Return the (X, Y) coordinate for the center point of the cell that contains the specified text.  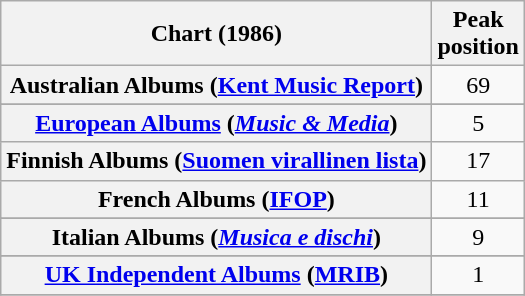
1 (478, 275)
Italian Albums (Musica e dischi) (216, 237)
European Albums (Music & Media) (216, 123)
17 (478, 161)
Australian Albums (Kent Music Report) (216, 85)
UK Independent Albums (MRIB) (216, 275)
11 (478, 199)
Finnish Albums (Suomen virallinen lista) (216, 161)
French Albums (IFOP) (216, 199)
5 (478, 123)
9 (478, 237)
69 (478, 85)
Chart (1986) (216, 34)
Peakposition (478, 34)
